Extract the (X, Y) coordinate from the center of the cell holding the provided text.  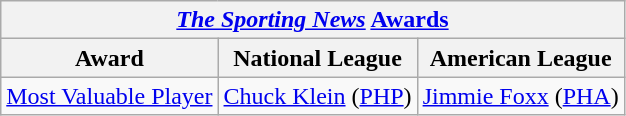
Chuck Klein (PHP) (318, 96)
Award (110, 58)
Jimmie Foxx (PHA) (520, 96)
Most Valuable Player (110, 96)
The Sporting News Awards (312, 20)
National League (318, 58)
American League (520, 58)
